Search for the cell housing the specified text and yield its (x, y) center coordinate. 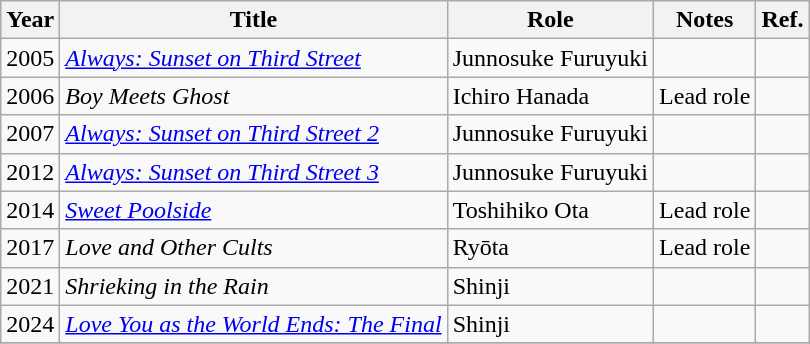
Ichiro Hanada (550, 96)
2005 (30, 58)
Toshihiko Ota (550, 210)
2017 (30, 248)
2012 (30, 172)
Always: Sunset on Third Street (254, 58)
Ref. (782, 20)
Sweet Poolside (254, 210)
Love You as the World Ends: The Final (254, 324)
Role (550, 20)
2007 (30, 134)
2014 (30, 210)
Title (254, 20)
2021 (30, 286)
Notes (705, 20)
2024 (30, 324)
Always: Sunset on Third Street 2 (254, 134)
Year (30, 20)
Shrieking in the Rain (254, 286)
Boy Meets Ghost (254, 96)
Always: Sunset on Third Street 3 (254, 172)
2006 (30, 96)
Love and Other Cults (254, 248)
Ryōta (550, 248)
